Return the [X, Y] coordinate for the center point of the cell that contains the specified text.  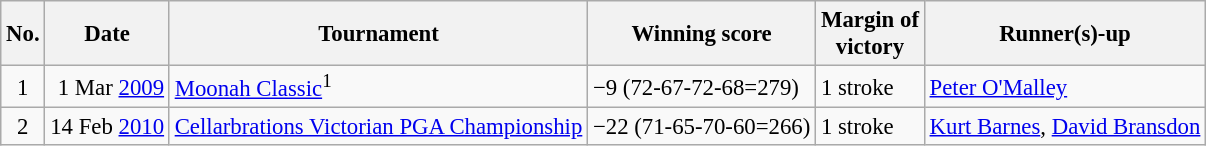
Tournament [378, 34]
Moonah Classic1 [378, 87]
Cellarbrations Victorian PGA Championship [378, 127]
2 [23, 127]
Winning score [702, 34]
Margin ofvictory [870, 34]
Peter O'Malley [1064, 87]
1 Mar 2009 [107, 87]
Date [107, 34]
−22 (71-65-70-60=266) [702, 127]
14 Feb 2010 [107, 127]
No. [23, 34]
1 [23, 87]
Runner(s)-up [1064, 34]
−9 (72-67-72-68=279) [702, 87]
Kurt Barnes, David Bransdon [1064, 127]
